Return (x, y) of the center of cell containing provided text 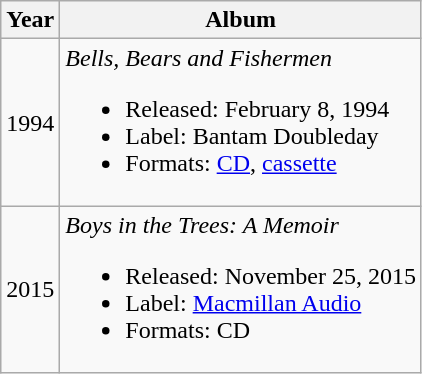
Album (241, 20)
Bells, Bears and FishermenReleased: February 8, 1994Label: Bantam DoubledayFormats: CD, cassette (241, 122)
Year (30, 20)
2015 (30, 290)
Boys in the Trees: A MemoirReleased: November 25, 2015Label: Macmillan AudioFormats: CD (241, 290)
1994 (30, 122)
